Provide the (x, y) coordinate of the cell's center where the given text is located.  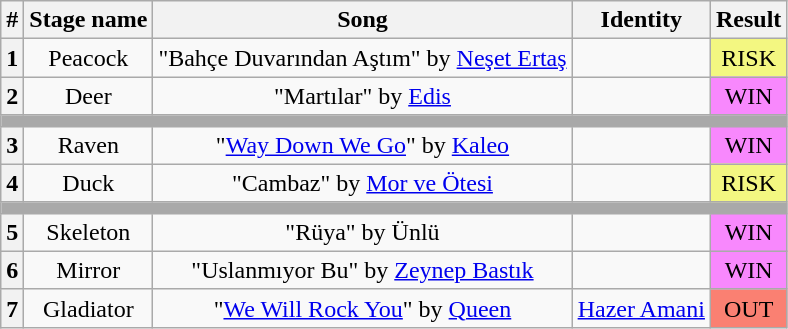
Duck (88, 183)
OUT (748, 308)
Gladiator (88, 308)
"We Will Rock You" by Queen (362, 308)
# (12, 20)
"Martılar" by Edis (362, 96)
"Cambaz" by Mor ve Ötesi (362, 183)
Deer (88, 96)
4 (12, 183)
"Way Down We Go" by Kaleo (362, 145)
Skeleton (88, 232)
Peacock (88, 58)
3 (12, 145)
"Uslanmıyor Bu" by Zeynep Bastık (362, 270)
Mirror (88, 270)
Raven (88, 145)
7 (12, 308)
Stage name (88, 20)
2 (12, 96)
"Rüya" by Ünlü (362, 232)
5 (12, 232)
Hazer Amani (641, 308)
Song (362, 20)
1 (12, 58)
"Bahçe Duvarından Aştım" by Neşet Ertaş (362, 58)
6 (12, 270)
Identity (641, 20)
Result (748, 20)
